Return the (x, y) coordinate for the center point of the cell that contains the specified text.  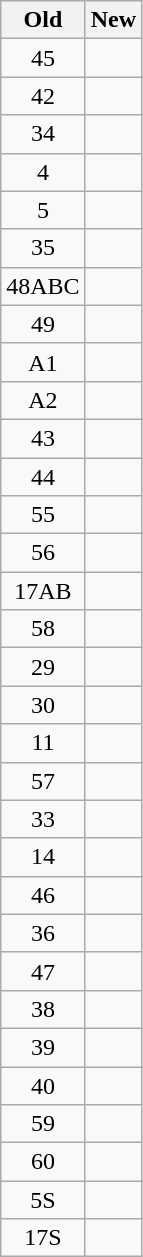
43 (43, 438)
48ABC (43, 286)
5 (43, 210)
34 (43, 134)
14 (43, 857)
A1 (43, 362)
35 (43, 248)
58 (43, 629)
57 (43, 781)
39 (43, 1047)
17AB (43, 591)
A2 (43, 400)
44 (43, 477)
36 (43, 933)
4 (43, 172)
46 (43, 895)
56 (43, 553)
45 (43, 58)
60 (43, 1162)
Old (43, 20)
30 (43, 705)
17S (43, 1238)
40 (43, 1085)
49 (43, 324)
5S (43, 1200)
42 (43, 96)
33 (43, 819)
59 (43, 1124)
11 (43, 743)
55 (43, 515)
29 (43, 667)
38 (43, 1009)
New (113, 20)
47 (43, 971)
